Scan for the cell matching the given text and deliver its (x, y) coordinate at center. 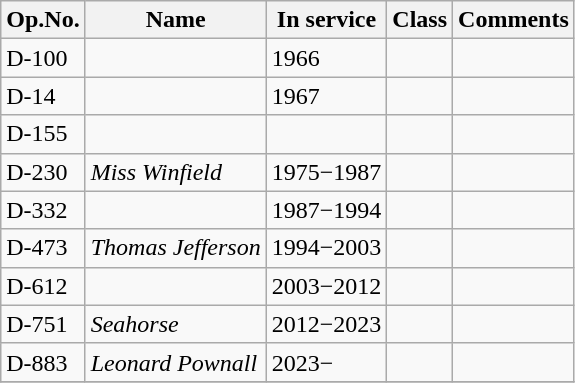
D-14 (43, 96)
In service (326, 20)
D-100 (43, 58)
1975−1987 (326, 172)
Class (420, 20)
1994−2003 (326, 248)
Miss Winfield (176, 172)
Comments (514, 20)
2023− (326, 362)
D-751 (43, 324)
D-473 (43, 248)
D-230 (43, 172)
1966 (326, 58)
D-332 (43, 210)
Leonard Pownall (176, 362)
Name (176, 20)
1987−1994 (326, 210)
1967 (326, 96)
2003−2012 (326, 286)
D-612 (43, 286)
Seahorse (176, 324)
D-155 (43, 134)
D-883 (43, 362)
2012−2023 (326, 324)
Thomas Jefferson (176, 248)
Op.No. (43, 20)
